Scan for the cell matching the given text and deliver its [X, Y] coordinate at center. 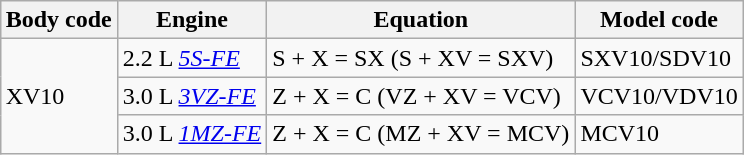
XV10 [58, 96]
Model code [659, 20]
MCV10 [659, 134]
Equation [421, 20]
3.0 L 3VZ-FE [192, 96]
3.0 L 1MZ-FE [192, 134]
Engine [192, 20]
Z + X = C (MZ + XV = MCV) [421, 134]
SXV10/SDV10 [659, 58]
VCV10/VDV10 [659, 96]
S + X = SX (S + XV = SXV) [421, 58]
Body code [58, 20]
Z + X = C (VZ + XV = VCV) [421, 96]
2.2 L 5S-FE [192, 58]
